Determine the (X, Y) coordinate at the center of the cell enclosing the given text.  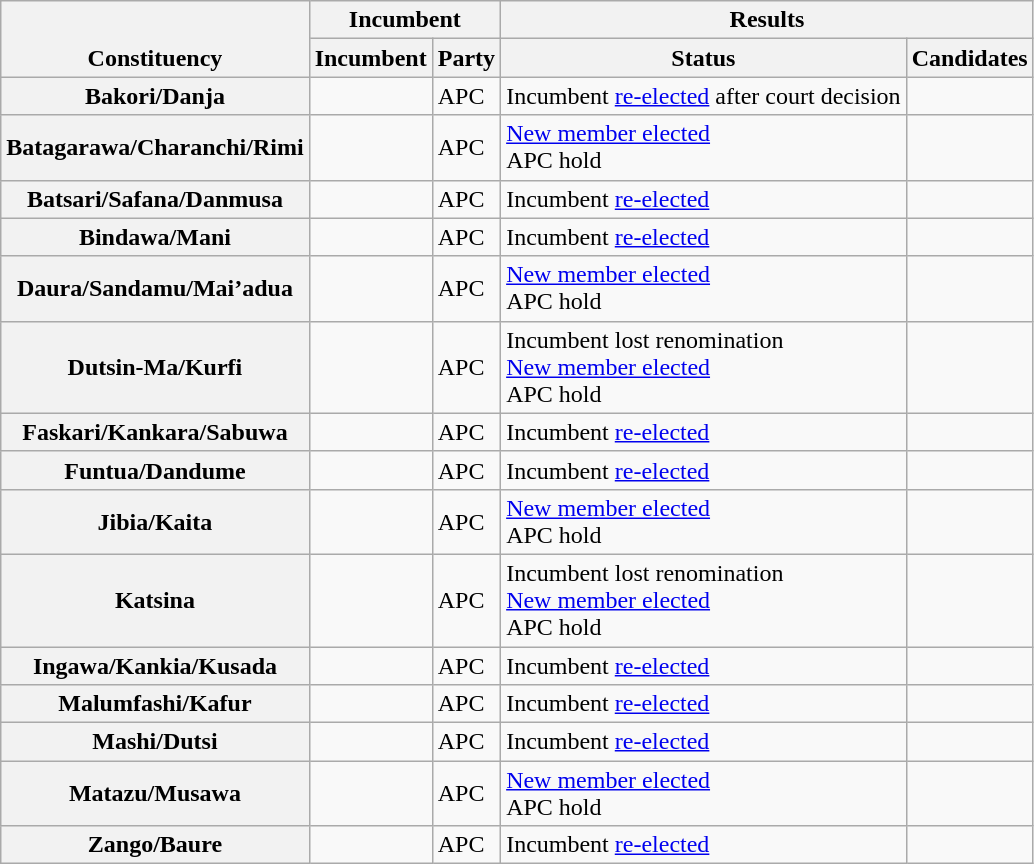
Incumbent re-elected after court decision (704, 96)
Ingawa/Kankia/Kusada (155, 665)
Party (466, 58)
Results (768, 20)
Bindawa/Mani (155, 237)
Mashi/Dutsi (155, 742)
Batsari/Safana/Danmusa (155, 199)
Faskari/Kankara/Sabuwa (155, 432)
Daura/Sandamu/Mai’adua (155, 288)
Katsina (155, 600)
Dutsin-Ma/Kurfi (155, 367)
Batagarawa/Charanchi/Rimi (155, 148)
Bakori/Danja (155, 96)
Jibia/Kaita (155, 522)
Funtua/Dandume (155, 470)
Candidates (970, 58)
Constituency (155, 39)
Matazu/Musawa (155, 794)
Status (704, 58)
Zango/Baure (155, 845)
Malumfashi/Kafur (155, 704)
